Find where the given text appears and provide that cell's center as (X, Y) coordinate. 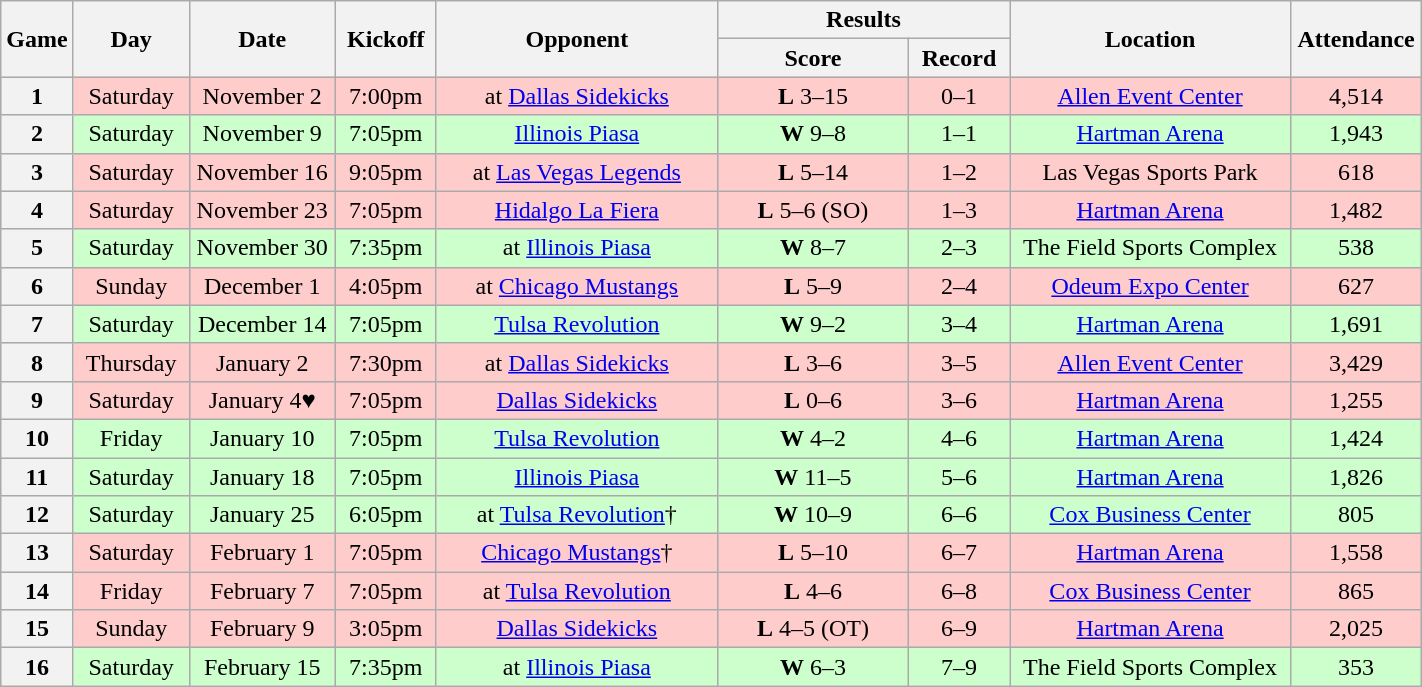
Game (37, 39)
November 30 (262, 248)
Results (863, 20)
Location (1150, 39)
805 (1356, 515)
December 1 (262, 286)
9 (37, 400)
10 (37, 438)
3–4 (958, 324)
Thursday (131, 362)
L 4–5 (OT) (812, 629)
8 (37, 362)
6–8 (958, 591)
1–3 (958, 210)
February 1 (262, 553)
L 5–9 (812, 286)
Las Vegas Sports Park (1150, 172)
Hidalgo La Fiera (576, 210)
January 4♥ (262, 400)
Day (131, 39)
L 3–6 (812, 362)
W 10–9 (812, 515)
2–4 (958, 286)
Date (262, 39)
January 10 (262, 438)
11 (37, 477)
W 8–7 (812, 248)
W 6–3 (812, 667)
353 (1356, 667)
6–9 (958, 629)
2,025 (1356, 629)
7:30pm (386, 362)
W 9–2 (812, 324)
November 9 (262, 134)
6–6 (958, 515)
0–1 (958, 96)
6 (37, 286)
Odeum Expo Center (1150, 286)
January 25 (262, 515)
627 (1356, 286)
4:05pm (386, 286)
3–6 (958, 400)
L 3–15 (812, 96)
1,424 (1356, 438)
15 (37, 629)
1–2 (958, 172)
November 16 (262, 172)
February 9 (262, 629)
3:05pm (386, 629)
1,255 (1356, 400)
W 11–5 (812, 477)
L 5–14 (812, 172)
at Las Vegas Legends (576, 172)
4,514 (1356, 96)
November 2 (262, 96)
2–3 (958, 248)
L 4–6 (812, 591)
538 (1356, 248)
Record (958, 58)
618 (1356, 172)
3,429 (1356, 362)
L 5–10 (812, 553)
7 (37, 324)
Attendance (1356, 39)
865 (1356, 591)
at Chicago Mustangs (576, 286)
16 (37, 667)
5 (37, 248)
9:05pm (386, 172)
3–5 (958, 362)
February 15 (262, 667)
5–6 (958, 477)
6–7 (958, 553)
3 (37, 172)
6:05pm (386, 515)
Opponent (576, 39)
L 5–6 (SO) (812, 210)
2 (37, 134)
November 23 (262, 210)
1–1 (958, 134)
14 (37, 591)
L 0–6 (812, 400)
W 9–8 (812, 134)
at Tulsa Revolution† (576, 515)
Kickoff (386, 39)
1,826 (1356, 477)
1,943 (1356, 134)
W 4–2 (812, 438)
4 (37, 210)
December 14 (262, 324)
1,558 (1356, 553)
at Tulsa Revolution (576, 591)
7:00pm (386, 96)
13 (37, 553)
4–6 (958, 438)
1,691 (1356, 324)
1,482 (1356, 210)
7–9 (958, 667)
12 (37, 515)
January 18 (262, 477)
1 (37, 96)
Score (812, 58)
Chicago Mustangs† (576, 553)
February 7 (262, 591)
January 2 (262, 362)
